Detect which cell encompasses the target text, then output its [x, y] center coordinate. 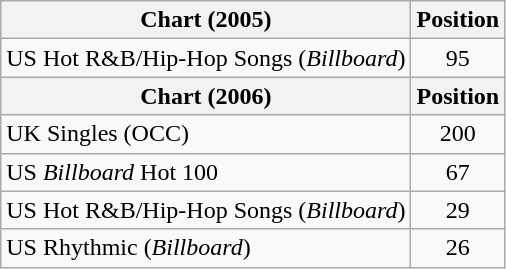
200 [458, 134]
67 [458, 172]
95 [458, 58]
Chart (2006) [206, 96]
Chart (2005) [206, 20]
US Billboard Hot 100 [206, 172]
26 [458, 248]
US Rhythmic (Billboard) [206, 248]
UK Singles (OCC) [206, 134]
29 [458, 210]
